Pinpoint the cell where the given text exists, returning its (x, y) midpoint coordinate. 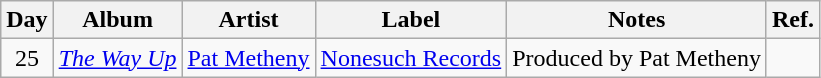
The Way Up (118, 58)
Album (118, 20)
25 (27, 58)
Pat Metheny (248, 58)
Artist (248, 20)
Label (411, 20)
Nonesuch Records (411, 58)
Notes (637, 20)
Produced by Pat Metheny (637, 58)
Ref. (792, 20)
Day (27, 20)
